Scan for the cell matching the given text and deliver its [X, Y] coordinate at center. 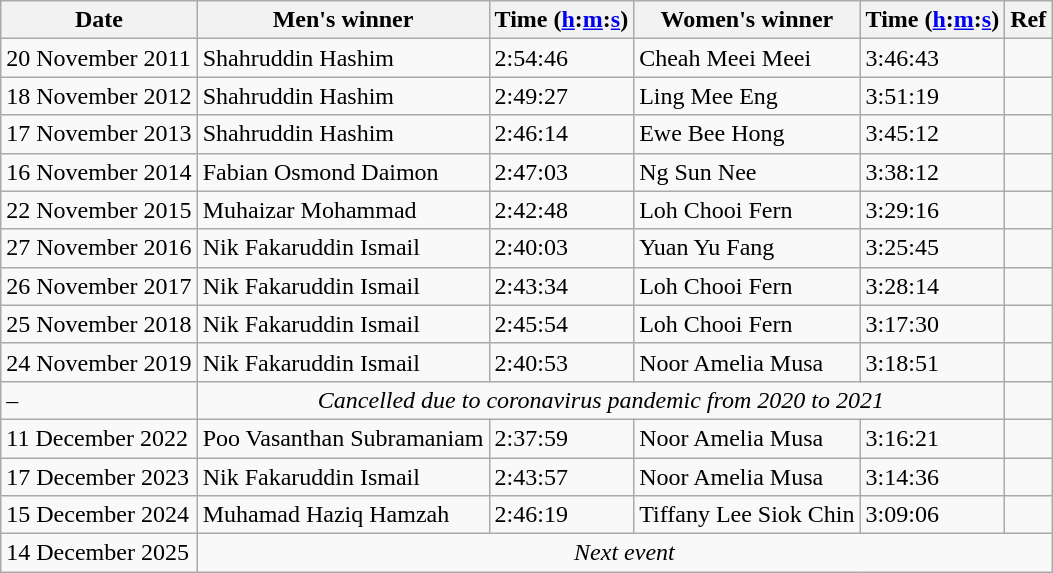
Poo Vasanthan Subramaniam [343, 438]
20 November 2011 [99, 58]
2:43:57 [562, 477]
3:18:51 [932, 362]
3:51:19 [932, 96]
3:29:16 [932, 210]
Ewe Bee Hong [747, 134]
2:54:46 [562, 58]
22 November 2015 [99, 210]
Ref [1028, 20]
2:47:03 [562, 172]
16 November 2014 [99, 172]
Muhamad Haziq Hamzah [343, 515]
17 November 2013 [99, 134]
2:37:59 [562, 438]
11 December 2022 [99, 438]
– [99, 400]
3:46:43 [932, 58]
2:46:14 [562, 134]
17 December 2023 [99, 477]
Muhaizar Mohammad [343, 210]
26 November 2017 [99, 286]
Ling Mee Eng [747, 96]
Fabian Osmond Daimon [343, 172]
2:46:19 [562, 515]
3:17:30 [932, 324]
Men's winner [343, 20]
3:16:21 [932, 438]
Ng Sun Nee [747, 172]
3:38:12 [932, 172]
3:25:45 [932, 248]
2:43:34 [562, 286]
24 November 2019 [99, 362]
3:28:14 [932, 286]
27 November 2016 [99, 248]
2:42:48 [562, 210]
Yuan Yu Fang [747, 248]
Date [99, 20]
Women's winner [747, 20]
14 December 2025 [99, 553]
3:45:12 [932, 134]
Tiffany Lee Siok Chin [747, 515]
15 December 2024 [99, 515]
Cancelled due to coronavirus pandemic from 2020 to 2021 [601, 400]
18 November 2012 [99, 96]
3:14:36 [932, 477]
Cheah Meei Meei [747, 58]
2:45:54 [562, 324]
2:49:27 [562, 96]
Next event [624, 553]
2:40:03 [562, 248]
2:40:53 [562, 362]
25 November 2018 [99, 324]
3:09:06 [932, 515]
